For the text-containing cell, return its midpoint in [X, Y] coordinate format. 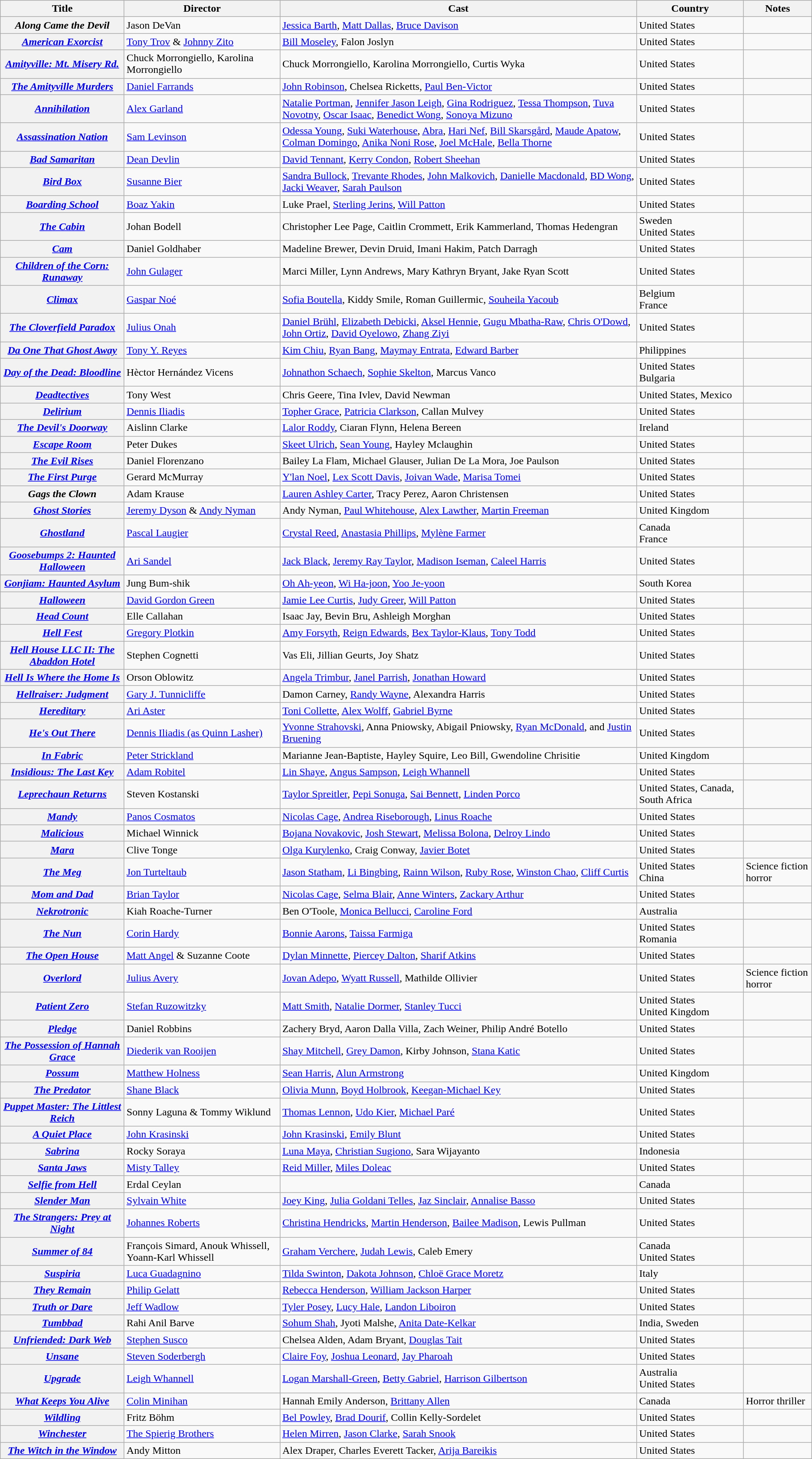
Daniel Farrands [202, 86]
Matt Angel & Suzanne Coote [202, 956]
Odessa Young, Suki Waterhouse, Abra, Hari Nef, Bill Skarsgård, Maude Apatow, Colman Domingo, Anika Noni Rose, Joel McHale, Bella Thorne [458, 137]
CanadaFrance [690, 533]
Steven Kostanski [202, 794]
Orson Oblowitz [202, 678]
Along Came the Devil [62, 25]
Madeline Brewer, Devin Druid, Imani Hakim, Patch Darragh [458, 249]
Jason DeVan [202, 25]
Reid Miller, Miles Doleac [458, 1167]
Director [202, 9]
Luna Maya, Christian Sugiono, Sara Wijayanto [458, 1151]
Joey King, Julia Goldani Telles, Jaz Sinclair, Annalise Basso [458, 1200]
Erdal Ceylan [202, 1184]
Christina Hendricks, Martin Henderson, Bailee Madison, Lewis Pullman [458, 1223]
Bonnie Aarons, Taissa Farmiga [458, 934]
Summer of 84 [62, 1251]
The Spierig Brothers [202, 1434]
Amityville: Mt. Misery Rd. [62, 64]
Leigh Whannell [202, 1379]
Oh Ah-yeon, Wi Ha-joon, Yoo Je-yoon [458, 583]
Patient Zero [62, 1007]
Rebecca Henderson, William Jackson Harper [458, 1290]
Clive Tonge [202, 849]
Matt Smith, Natalie Dormer, Stanley Tucci [458, 1007]
Gary J. Tunnicliffe [202, 694]
Julius Avery [202, 978]
India, Sweden [690, 1323]
United StatesRomania [690, 934]
Claire Foy, Joshua Leonard, Jay Pharoah [458, 1356]
Dennis Iliadis (as Quinn Lasher) [202, 733]
John Krasinski [202, 1134]
Jason Statham, Li Bingbing, Rainn Wilson, Ruby Rose, Winston Chao, Cliff Curtis [458, 872]
Mandy [62, 816]
Y'lan Noel, Lex Scott Davis, Joivan Wade, Marisa Tomei [458, 477]
François Simard, Anouk Whissell, Yoann-Karl Whissell [202, 1251]
Kiah Roache-Turner [202, 911]
Diederik van Rooijen [202, 1051]
Michael Winnick [202, 833]
Tyler Posey, Lucy Hale, Landon Liboiron [458, 1307]
Elle Callahan [202, 616]
What Keeps You Alive [62, 1401]
Amy Forsyth, Reign Edwards, Bex Taylor-Klaus, Tony Todd [458, 633]
American Exorcist [62, 42]
Upgrade [62, 1379]
Head Count [62, 616]
Slender Man [62, 1200]
Ari Aster [202, 711]
Chuck Morrongiello, Karolina Morrongiello [202, 64]
Adam Robitel [202, 772]
United States, Mexico [690, 395]
Sabrina [62, 1151]
Lalor Roddy, Ciaran Flynn, Helena Bereen [458, 428]
Delirium [62, 411]
Johan Bodell [202, 226]
Pledge [62, 1029]
Nicolas Cage, Selma Blair, Anne Winters, Zackary Arthur [458, 894]
Sean Harris, Alun Armstrong [458, 1073]
Tumbbad [62, 1323]
The Evil Rises [62, 461]
Jamie Lee Curtis, Judy Greer, Will Patton [458, 600]
Jeff Wadlow [202, 1307]
Gonjiam: Haunted Asylum [62, 583]
Jeremy Dyson & Andy Nyman [202, 510]
Philippines [690, 350]
AustraliaUnited States [690, 1379]
Bailey La Flam, Michael Glauser, Julian De La Mora, Joe Paulson [458, 461]
Isaac Jay, Bevin Bru, Ashleigh Morghan [458, 616]
Panos Cosmatos [202, 816]
Country [690, 9]
Gags the Clown [62, 494]
Tilda Swinton, Dakota Johnson, Chloë Grace Moretz [458, 1274]
Unfriended: Dark Web [62, 1340]
Adam Krause [202, 494]
Assassination Nation [62, 137]
Bojana Novakovic, Josh Stewart, Melissa Bolona, Delroy Lindo [458, 833]
Unsane [62, 1356]
Hell Fest [62, 633]
Santa Jaws [62, 1167]
Olga Kurylenko, Craig Conway, Javier Botet [458, 849]
Alex Draper, Charles Everett Tacker, Arija Bareikis [458, 1450]
CanadaUnited States [690, 1251]
Ghostland [62, 533]
The Witch in the Window [62, 1450]
David Tennant, Kerry Condon, Robert Sheehan [458, 159]
The Amityville Murders [62, 86]
Tony Y. Reyes [202, 350]
Toni Collette, Alex Wolff, Gabriel Byrne [458, 711]
Italy [690, 1274]
Crystal Reed, Anastasia Phillips, Mylène Farmer [458, 533]
Cam [62, 249]
Vas Eli, Jillian Geurts, Joy Shatz [458, 655]
Christopher Lee Page, Caitlin Crommett, Erik Kammerland, Thomas Hedengran [458, 226]
United StatesUnited Kingdom [690, 1007]
Overlord [62, 978]
Dylan Minnette, Piercey Dalton, Sharif Atkins [458, 956]
Daniel Brühl, Elizabeth Debicki, Aksel Hennie, Gugu Mbatha-Raw, Chris O'Dowd, John Ortiz, David Oyelowo, Zhang Ziyi [458, 328]
Alex Garland [202, 108]
Leprechaun Returns [62, 794]
Colin Minihan [202, 1401]
Lin Shaye, Angus Sampson, Leigh Whannell [458, 772]
Deadtectives [62, 395]
The Devil's Doorway [62, 428]
John Gulager [202, 271]
Suspiria [62, 1274]
Sofia Boutella, Kiddy Smile, Roman Guillermic, Souheila Yacoub [458, 299]
Boarding School [62, 204]
Marci Miller, Lynn Andrews, Mary Kathryn Bryant, Jake Ryan Scott [458, 271]
Graham Verchere, Judah Lewis, Caleb Emery [458, 1251]
Olivia Munn, Boyd Holbrook, Keegan-Michael Key [458, 1090]
Hell Is Where the Home Is [62, 678]
Climax [62, 299]
Chris Geere, Tina Ivlev, David Newman [458, 395]
Jung Bum-shik [202, 583]
Ari Sandel [202, 561]
The Cabin [62, 226]
Gaspar Noé [202, 299]
Ireland [690, 428]
Aislinn Clarke [202, 428]
Jessica Barth, Matt Dallas, Bruce Davison [458, 25]
Cast [458, 9]
Taylor Spreitler, Pepi Sonuga, Sai Bennett, Linden Porco [458, 794]
Bill Moseley, Falon Joslyn [458, 42]
Chuck Morrongiello, Karolina Morrongiello, Curtis Wyka [458, 64]
Winchester [62, 1434]
Daniel Florenzano [202, 461]
Thomas Lennon, Udo Kier, Michael Paré [458, 1112]
Puppet Master: The Littlest Reich [62, 1112]
Pascal Laugier [202, 533]
Matthew Holness [202, 1073]
Marianne Jean-Baptiste, Hayley Squire, Leo Bill, Gwendoline Chrisitie [458, 755]
Hèctor Hernández Vicens [202, 372]
BelgiumFrance [690, 299]
In Fabric [62, 755]
Peter Dukes [202, 444]
Johnathon Schaech, Sophie Skelton, Marcus Vanco [458, 372]
Stefan Ruzowitzky [202, 1007]
Daniel Robbins [202, 1029]
Rahi Anil Barve [202, 1323]
Horror thriller [777, 1401]
Steven Soderbergh [202, 1356]
The Strangers: Prey at Night [62, 1223]
Ghost Stories [62, 510]
John Krasinski, Emily Blunt [458, 1134]
Dean Devlin [202, 159]
Fritz Böhm [202, 1417]
Stephen Susco [202, 1340]
Stephen Cognetti [202, 655]
Misty Talley [202, 1167]
Indonesia [690, 1151]
Zachery Bryd, Aaron Dalla Villa, Zach Weiner, Philip André Botello [458, 1029]
Kim Chiu, Ryan Bang, Maymay Entrata, Edward Barber [458, 350]
Andy Mitton [202, 1450]
South Korea [690, 583]
They Remain [62, 1290]
Brian Taylor [202, 894]
Johannes Roberts [202, 1223]
Shane Black [202, 1090]
John Robinson, Chelsea Ricketts, Paul Ben-Victor [458, 86]
Wildling [62, 1417]
Notes [777, 9]
The First Purge [62, 477]
Hellraiser: Judgment [62, 694]
David Gordon Green [202, 600]
Goosebumps 2: Haunted Halloween [62, 561]
Yvonne Strahovski, Anna Pniowsky, Abigail Pniowsky, Ryan McDonald, and Justin Bruening [458, 733]
Tony West [202, 395]
The Cloverfield Paradox [62, 328]
Corin Hardy [202, 934]
Hereditary [62, 711]
Bird Box [62, 181]
Day of the Dead: Bloodline [62, 372]
Shay Mitchell, Grey Damon, Kirby Johnson, Stana Katic [458, 1051]
Daniel Goldhaber [202, 249]
Hell House LLC II: The Abaddon Hotel [62, 655]
Peter Strickland [202, 755]
Ben O'Toole, Monica Bellucci, Caroline Ford [458, 911]
Sandra Bullock, Trevante Rhodes, John Malkovich, Danielle Macdonald, BD Wong, Jacki Weaver, Sarah Paulson [458, 181]
He's Out There [62, 733]
Chelsea Alden, Adam Bryant, Douglas Tait [458, 1340]
Natalie Portman, Jennifer Jason Leigh, Gina Rodriguez, Tessa Thompson, Tuva Novotny, Oscar Isaac, Benedict Wong, Sonoya Mizuno [458, 108]
Annihilation [62, 108]
Bel Powley, Brad Dourif, Collin Kelly-Sordelet [458, 1417]
Possum [62, 1073]
Insidious: The Last Key [62, 772]
Hannah Emily Anderson, Brittany Allen [458, 1401]
Nicolas Cage, Andrea Riseborough, Linus Roache [458, 816]
The Possession of Hannah Grace [62, 1051]
The Nun [62, 934]
United States, Canada, South Africa [690, 794]
Mara [62, 849]
United StatesChina [690, 872]
Sam Levinson [202, 137]
Mom and Dad [62, 894]
Philip Gelatt [202, 1290]
Gerard McMurray [202, 477]
The Meg [62, 872]
The Predator [62, 1090]
Luca Guadagnino [202, 1274]
Angela Trimbur, Janel Parrish, Jonathan Howard [458, 678]
Malicious [62, 833]
Selfie from Hell [62, 1184]
Jon Turteltaub [202, 872]
Sohum Shah, Jyoti Malshe, Anita Date-Kelkar [458, 1323]
Escape Room [62, 444]
Dennis Iliadis [202, 411]
Sonny Laguna & Tommy Wiklund [202, 1112]
Bad Samaritan [62, 159]
Lauren Ashley Carter, Tracy Perez, Aaron Christensen [458, 494]
United StatesBulgaria [690, 372]
SwedenUnited States [690, 226]
Logan Marshall-Green, Betty Gabriel, Harrison Gilbertson [458, 1379]
Luke Prael, Sterling Jerins, Will Patton [458, 204]
Nekrotronic [62, 911]
Boaz Yakin [202, 204]
Da One That Ghost Away [62, 350]
Children of the Corn: Runaway [62, 271]
The Open House [62, 956]
Title [62, 9]
A Quiet Place [62, 1134]
Gregory Plotkin [202, 633]
Andy Nyman, Paul Whitehouse, Alex Lawther, Martin Freeman [458, 510]
Susanne Bier [202, 181]
Jovan Adepo, Wyatt Russell, Mathilde Ollivier [458, 978]
Julius Onah [202, 328]
Australia [690, 911]
Halloween [62, 600]
Tony Trov & Johnny Zito [202, 42]
Sylvain White [202, 1200]
Topher Grace, Patricia Clarkson, Callan Mulvey [458, 411]
Jack Black, Jeremy Ray Taylor, Madison Iseman, Caleel Harris [458, 561]
Rocky Soraya [202, 1151]
Damon Carney, Randy Wayne, Alexandra Harris [458, 694]
Truth or Dare [62, 1307]
Skeet Ulrich, Sean Young, Hayley Mclaughin [458, 444]
Helen Mirren, Jason Clarke, Sarah Snook [458, 1434]
